Output the (x, y) coordinate of the center of the cell containing the given text.  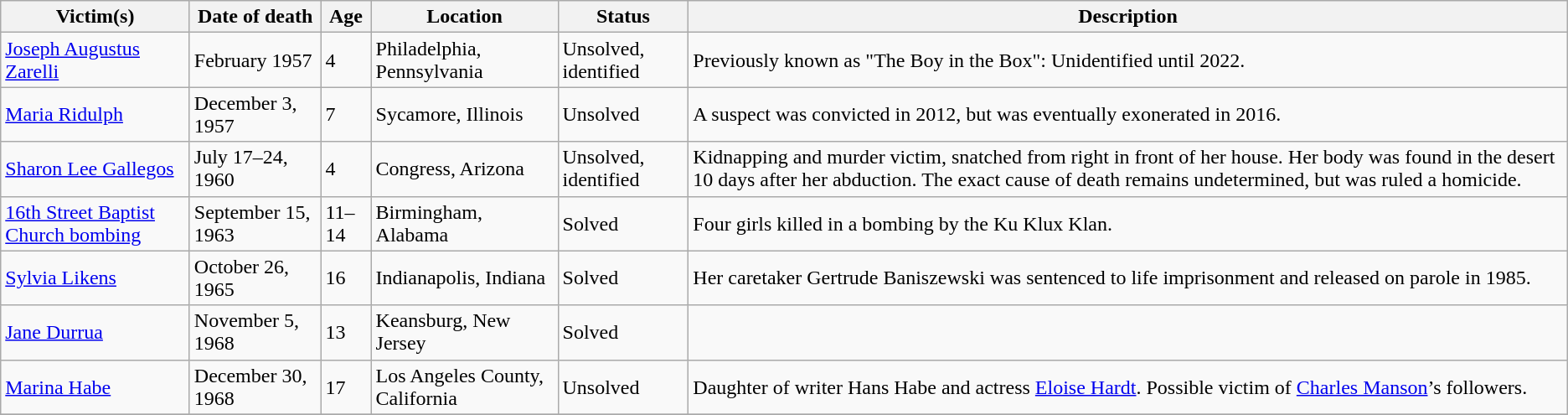
Birmingham, Alabama (464, 223)
Previously known as "The Boy in the Box": Unidentified until 2022. (1127, 60)
Los Angeles County, California (464, 387)
December 30, 1968 (255, 387)
Joseph Augustus Zarelli (95, 60)
A suspect was convicted in 2012, but was eventually exonerated in 2016. (1127, 114)
Maria Ridulph (95, 114)
February 1957 (255, 60)
Sylvia Likens (95, 278)
Indianapolis, Indiana (464, 278)
16 (346, 278)
December 3, 1957 (255, 114)
November 5, 1968 (255, 332)
Sharon Lee Gallegos (95, 169)
Status (623, 17)
Age (346, 17)
Marina Habe (95, 387)
Jane Durrua (95, 332)
October 26, 1965 (255, 278)
Victim(s) (95, 17)
16th Street Baptist Church bombing (95, 223)
Keansburg, New Jersey (464, 332)
13 (346, 332)
Description (1127, 17)
Her caretaker Gertrude Baniszewski was sentenced to life imprisonment and released on parole in 1985. (1127, 278)
Philadelphia, Pennsylvania (464, 60)
Date of death (255, 17)
7 (346, 114)
Four girls killed in a bombing by the Ku Klux Klan. (1127, 223)
11–14 (346, 223)
Daughter of writer Hans Habe and actress Eloise Hardt. Possible victim of Charles Manson’s followers. (1127, 387)
Congress, Arizona (464, 169)
Sycamore, Illinois (464, 114)
Location (464, 17)
17 (346, 387)
July 17–24, 1960 (255, 169)
September 15, 1963 (255, 223)
